Scan for the cell matching the given text and deliver its [x, y] coordinate at center. 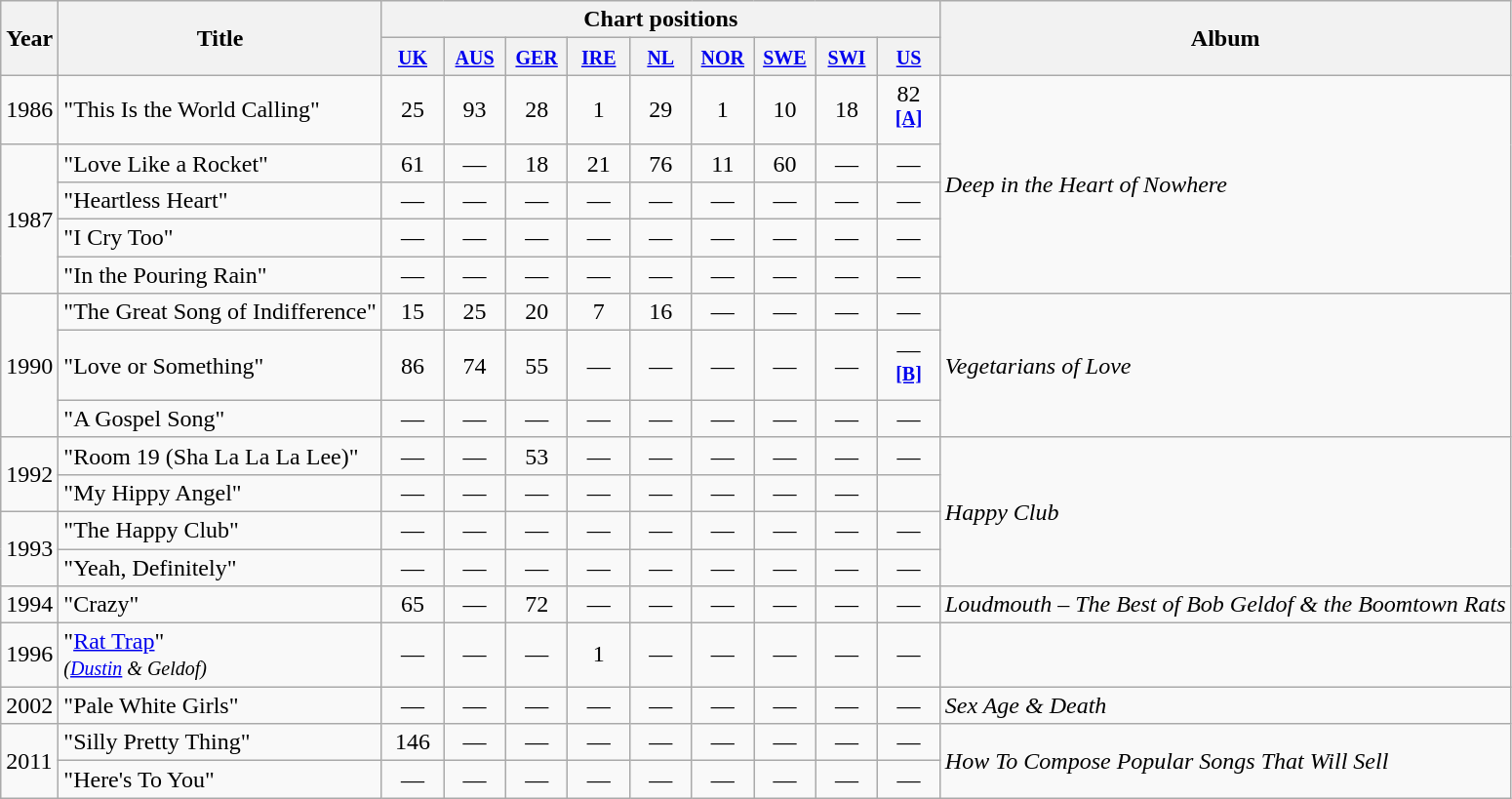
"Pale White Girls" [220, 705]
15 [413, 312]
28 [537, 110]
1993 [29, 548]
"The Happy Club" [220, 530]
76 [660, 163]
SWI [847, 57]
NL [660, 57]
29 [660, 110]
Title [220, 38]
86 [413, 366]
"Silly Pretty Thing" [220, 742]
11 [723, 163]
1990 [29, 366]
Loudmouth – The Best of Bob Geldof & the Boomtown Rats [1225, 605]
Year [29, 38]
Vegetarians of Love [1225, 366]
65 [413, 605]
Album [1225, 38]
"Yeah, Definitely" [220, 568]
AUS [475, 57]
55 [537, 366]
1996 [29, 656]
53 [537, 456]
"Crazy" [220, 605]
"This Is the World Calling" [220, 110]
20 [537, 312]
"A Gospel Song" [220, 419]
"The Great Song of Indifference" [220, 312]
1992 [29, 474]
UK [413, 57]
"Love or Something" [220, 366]
1987 [29, 219]
GER [537, 57]
61 [413, 163]
16 [660, 312]
Sex Age & Death [1225, 705]
"In the Pouring Rain" [220, 275]
"Heartless Heart" [220, 200]
"Rat Trap" (Dustin & Geldof) [220, 656]
Deep in the Heart of Nowhere [1225, 184]
1994 [29, 605]
Happy Club [1225, 511]
2011 [29, 761]
IRE [599, 57]
146 [413, 742]
10 [785, 110]
Chart positions [660, 20]
21 [599, 163]
"My Hippy Angel" [220, 493]
72 [537, 605]
2002 [29, 705]
93 [475, 110]
SWE [785, 57]
—[B] [909, 366]
82[A] [909, 110]
NOR [723, 57]
US [909, 57]
"Love Like a Rocket" [220, 163]
"I Cry Too" [220, 238]
How To Compose Popular Songs That Will Sell [1225, 761]
"Room 19 (Sha La La La Lee)" [220, 456]
1986 [29, 110]
60 [785, 163]
7 [599, 312]
74 [475, 366]
"Here's To You" [220, 779]
